Return [x, y] of the center of cell containing provided text 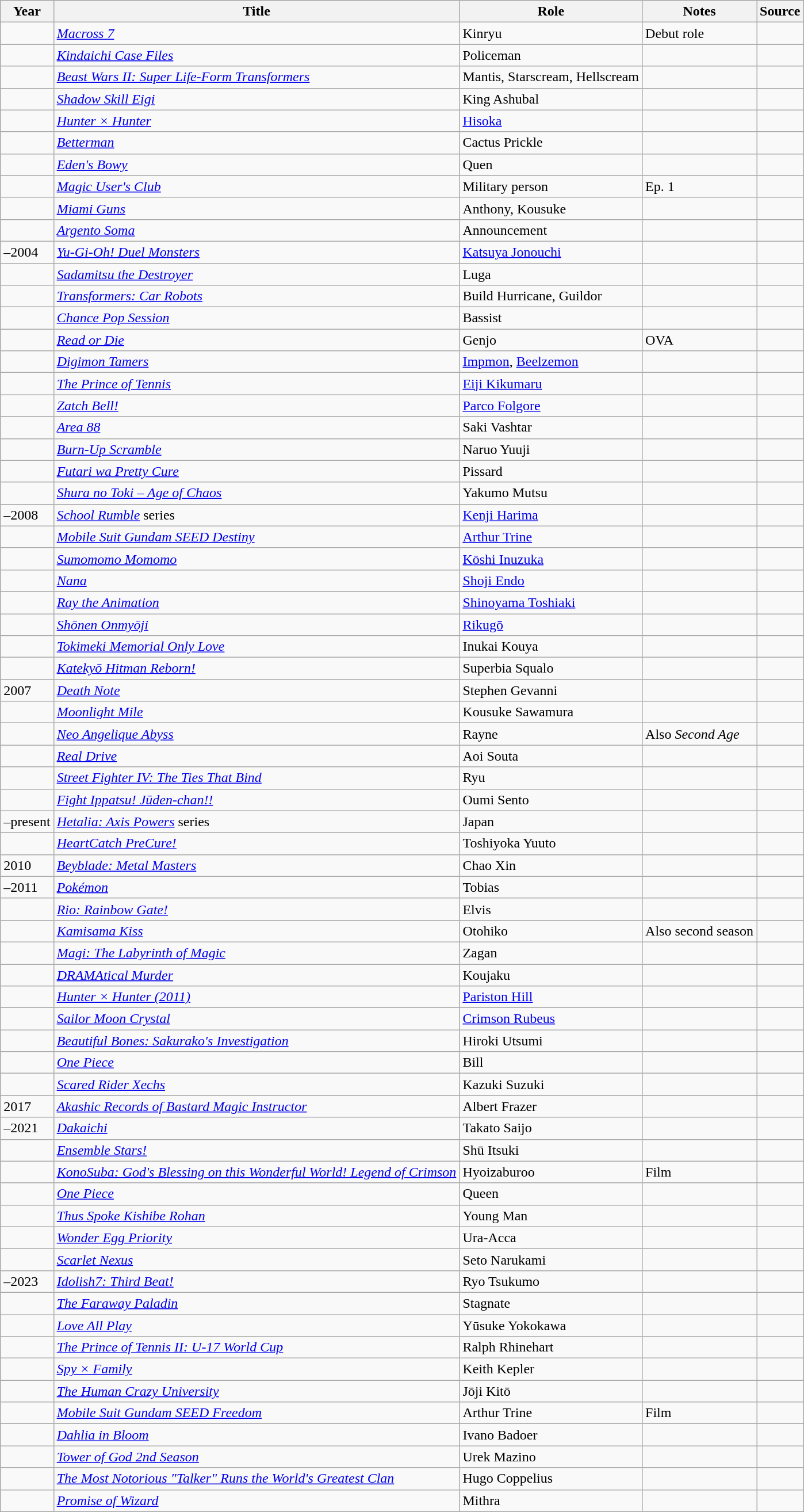
Katsuya Jonouchi [551, 252]
Queen [551, 1194]
Kazuki Suzuki [551, 1085]
Katekyō Hitman Reborn! [256, 669]
Crimson Rubeus [551, 1019]
Ryu [551, 778]
Saki Vashtar [551, 427]
The Prince of Tennis II: U-17 World Cup [256, 1347]
Oumi Sento [551, 800]
Shinoyama Toshiaki [551, 602]
Shura no Toki – Age of Chaos [256, 493]
Naruo Yuuji [551, 449]
Quen [551, 165]
Eden's Bowy [256, 165]
Miami Guns [256, 208]
King Ashubal [551, 99]
Takato Saijo [551, 1128]
Digimon Tamers [256, 362]
Tower of God 2nd Season [256, 1457]
Title [256, 12]
Military person [551, 186]
–2011 [27, 887]
Betterman [256, 143]
Jōji Kitō [551, 1391]
School Rumble series [256, 515]
Idolish7: Third Beat! [256, 1281]
Sailor Moon Crystal [256, 1019]
Role [551, 12]
Japan [551, 822]
Kenji Harima [551, 515]
Wonder Egg Priority [256, 1238]
–2021 [27, 1128]
Urek Mazino [551, 1457]
Hunter × Hunter [256, 121]
Transformers: Car Robots [256, 296]
Notes [699, 12]
Genjo [551, 340]
Zatch Bell! [256, 406]
The Prince of Tennis [256, 384]
Akashic Records of Bastard Magic Instructor [256, 1106]
Street Fighter IV: The Ties That Bind [256, 778]
Ray the Animation [256, 602]
Superbia Squalo [551, 669]
Zagan [551, 953]
KonoSuba: God's Blessing on this Wonderful World! Legend of Crimson [256, 1172]
Seto Narukami [551, 1259]
Chao Xin [551, 865]
Build Hurricane, Guildor [551, 296]
Cactus Prickle [551, 143]
Debut role [699, 33]
Nana [256, 581]
Kōshi Inuzuka [551, 559]
Argento Soma [256, 230]
Toshiyoka Yuuto [551, 843]
Yu-Gi-Oh! Duel Monsters [256, 252]
OVA [699, 340]
Albert Frazer [551, 1106]
Pissard [551, 471]
Futari wa Pretty Cure [256, 471]
Announcement [551, 230]
Burn-Up Scramble [256, 449]
Hugo Coppelius [551, 1479]
Hyoizaburoo [551, 1172]
The Most Notorious "Talker" Runs the World's Greatest Clan [256, 1479]
Sadamitsu the Destroyer [256, 274]
Stagnate [551, 1303]
2017 [27, 1106]
HeartCatch PreCure! [256, 843]
–2023 [27, 1281]
DRAMAtical Murder [256, 975]
Rikugō [551, 624]
Area 88 [256, 427]
Rio: Rainbow Gate! [256, 909]
Ensemble Stars! [256, 1150]
Magic User's Club [256, 186]
Eiji Kikumaru [551, 384]
Macross 7 [256, 33]
Moonlight Mile [256, 712]
Parco Folgore [551, 406]
Kamisama Kiss [256, 931]
Read or Die [256, 340]
Mantis, Starscream, Hellscream [551, 77]
Hunter × Hunter (2011) [256, 997]
Pariston Hill [551, 997]
Yūsuke Yokokawa [551, 1325]
Ralph Rhinehart [551, 1347]
Pokémon [256, 887]
Kinryu [551, 33]
Elvis [551, 909]
Also second season [699, 931]
–present [27, 822]
Tokimeki Memorial Only Love [256, 647]
Spy × Family [256, 1369]
Neo Angelique Abyss [256, 734]
Love All Play [256, 1325]
Beyblade: Metal Masters [256, 865]
Death Note [256, 690]
Sumomomo Momomo [256, 559]
Shōnen Onmyōji [256, 624]
The Faraway Paladin [256, 1303]
Inukai Kouya [551, 647]
Ivano Badoer [551, 1435]
Ura-Acca [551, 1238]
Otohiko [551, 931]
Mobile Suit Gundam SEED Destiny [256, 537]
Tobias [551, 887]
Aoi Souta [551, 756]
Stephen Gevanni [551, 690]
Shoji Endo [551, 581]
Scared Rider Xechs [256, 1085]
Beast Wars II: Super Life-Form Transformers [256, 77]
Dakaichi [256, 1128]
–2008 [27, 515]
Anthony, Kousuke [551, 208]
Year [27, 12]
Real Drive [256, 756]
Yakumo Mutsu [551, 493]
2010 [27, 865]
–2004 [27, 252]
Chance Pop Session [256, 318]
Ep. 1 [699, 186]
Kousuke Sawamura [551, 712]
Keith Kepler [551, 1369]
Koujaku [551, 975]
Rayne [551, 734]
Bill [551, 1063]
Hisoka [551, 121]
Kindaichi Case Files [256, 55]
Magi: The Labyrinth of Magic [256, 953]
Young Man [551, 1216]
Thus Spoke Kishibe Rohan [256, 1216]
Impmon, Beelzemon [551, 362]
The Human Crazy University [256, 1391]
Dahlia in Bloom [256, 1435]
Mithra [551, 1500]
Scarlet Nexus [256, 1259]
Policeman [551, 55]
Luga [551, 274]
Source [780, 12]
Beautiful Bones: Sakurako's Investigation [256, 1041]
Also Second Age [699, 734]
2007 [27, 690]
Hiroki Utsumi [551, 1041]
Bassist [551, 318]
Shū Itsuki [551, 1150]
Ryo Tsukumo [551, 1281]
Hetalia: Axis Powers series [256, 822]
Fight Ippatsu! Jūden-chan!! [256, 800]
Shadow Skill Eigi [256, 99]
Mobile Suit Gundam SEED Freedom [256, 1413]
Promise of Wizard [256, 1500]
